Determine the [X, Y] coordinate at the center of the cell enclosing the given text.  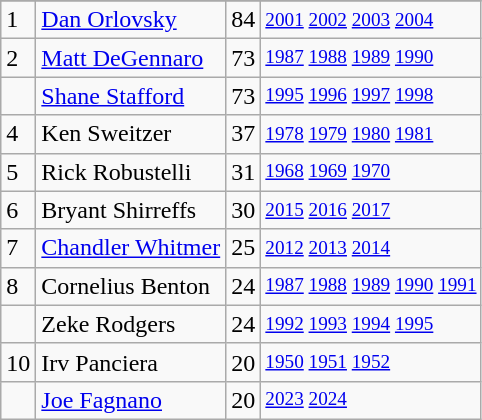
2015 2016 2017 [371, 210]
7 [18, 248]
1978 1979 1980 1981 [371, 134]
2023 2024 [371, 400]
2012 2013 2014 [371, 248]
Irv Panciera [131, 362]
2 [18, 58]
1968 1969 1970 [371, 172]
1950 1951 1952 [371, 362]
6 [18, 210]
1992 1993 1994 1995 [371, 324]
1987 1988 1989 1990 [371, 58]
Cornelius Benton [131, 286]
Rick Robustelli [131, 172]
25 [244, 248]
Chandler Whitmer [131, 248]
5 [18, 172]
1995 1996 1997 1998 [371, 96]
Bryant Shirreffs [131, 210]
Ken Sweitzer [131, 134]
1987 1988 1989 1990 1991 [371, 286]
Dan Orlovsky [131, 20]
Joe Fagnano [131, 400]
Shane Stafford [131, 96]
1 [18, 20]
10 [18, 362]
Matt DeGennaro [131, 58]
8 [18, 286]
30 [244, 210]
84 [244, 20]
37 [244, 134]
31 [244, 172]
Zeke Rodgers [131, 324]
4 [18, 134]
2001 2002 2003 2004 [371, 20]
